Capture the cell that displays the provided text and extract its [X, Y] central coordinate. 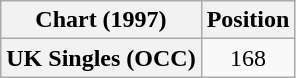
Position [248, 20]
Chart (1997) [101, 20]
168 [248, 58]
UK Singles (OCC) [101, 58]
